Scan for the cell matching the given text and deliver its (x, y) coordinate at center. 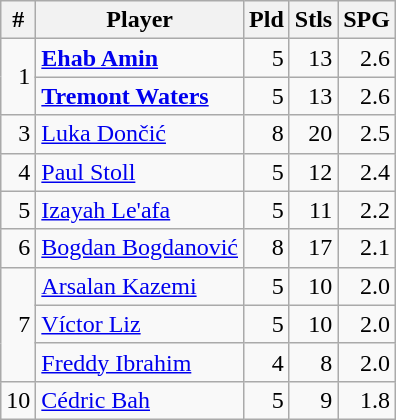
Cédric Bah (140, 400)
12 (313, 172)
1 (18, 77)
2.5 (367, 134)
Luka Dončić (140, 134)
Stls (313, 20)
17 (313, 248)
Ehab Amin (140, 58)
Tremont Waters (140, 96)
1.8 (367, 400)
2.2 (367, 210)
Pld (267, 20)
Izayah Le'afa (140, 210)
6 (18, 248)
Víctor Liz (140, 324)
Paul Stoll (140, 172)
SPG (367, 20)
20 (313, 134)
# (18, 20)
Arsalan Kazemi (140, 286)
Freddy Ibrahim (140, 362)
9 (313, 400)
7 (18, 324)
2.4 (367, 172)
3 (18, 134)
Bogdan Bogdanović (140, 248)
2.1 (367, 248)
11 (313, 210)
Player (140, 20)
